Search for the cell housing the specified text and yield its [X, Y] center coordinate. 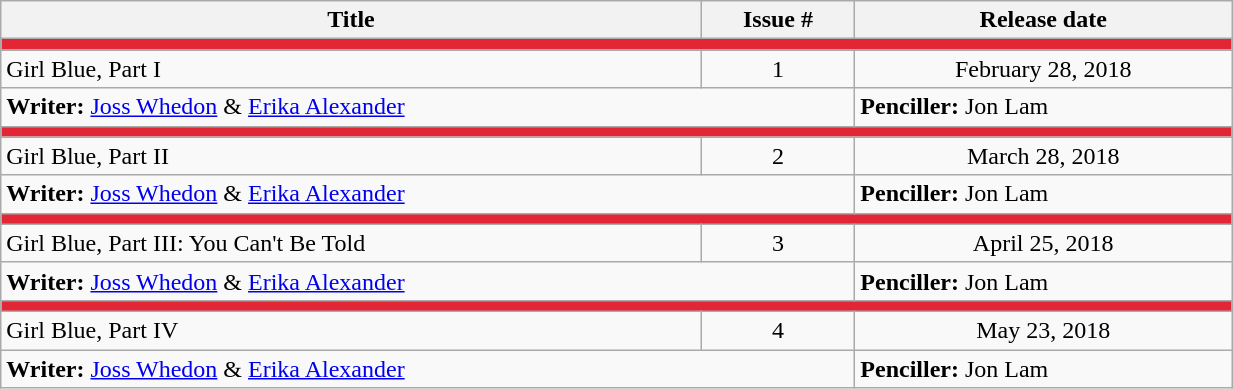
Girl Blue, Part III: You Can't Be Told [351, 243]
Release date [1044, 20]
Title [351, 20]
April 25, 2018 [1044, 243]
February 28, 2018 [1044, 69]
Girl Blue, Part I [351, 69]
March 28, 2018 [1044, 156]
1 [778, 69]
Girl Blue, Part II [351, 156]
Issue # [778, 20]
3 [778, 243]
May 23, 2018 [1044, 330]
Girl Blue, Part IV [351, 330]
4 [778, 330]
2 [778, 156]
